Scan for the cell matching the given text and deliver its [X, Y] coordinate at center. 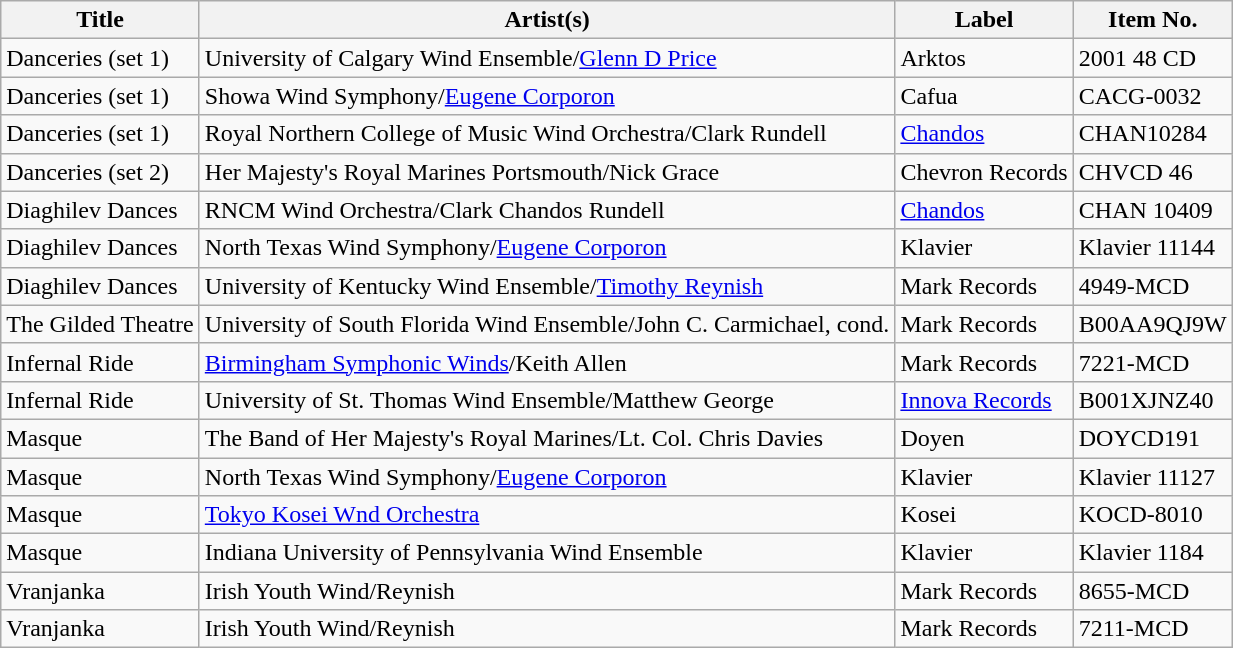
Kosei [984, 515]
Item No. [1152, 20]
7211-MCD [1152, 629]
Innova Records [984, 400]
Danceries (set 2) [100, 172]
B00AA9QJ9W [1152, 324]
Royal Northern College of Music Wind Orchestra/Clark Rundell [547, 134]
The Gilded Theatre [100, 324]
8655-MCD [1152, 591]
University of St. Thomas Wind Ensemble/Matthew George [547, 400]
Indiana University of Pennsylvania Wind Ensemble [547, 553]
University of Calgary Wind Ensemble/Glenn D Price [547, 58]
CHVCD 46 [1152, 172]
Klavier 11127 [1152, 477]
The Band of Her Majesty's Royal Marines/Lt. Col. Chris Davies [547, 438]
KOCD-8010 [1152, 515]
DOYCD191 [1152, 438]
Label [984, 20]
Cafua [984, 96]
University of Kentucky Wind Ensemble/Timothy Reynish [547, 286]
7221-MCD [1152, 362]
CHAN 10409 [1152, 210]
University of South Florida Wind Ensemble/John C. Carmichael, cond. [547, 324]
Chevron Records [984, 172]
Showa Wind Symphony/Eugene Corporon [547, 96]
2001 48 CD [1152, 58]
Her Majesty's Royal Marines Portsmouth/Nick Grace [547, 172]
CHAN10284 [1152, 134]
Doyen [984, 438]
Klavier 1184 [1152, 553]
Birmingham Symphonic Winds/Keith Allen [547, 362]
RNCM Wind Orchestra/Clark Chandos Rundell [547, 210]
CACG-0032 [1152, 96]
Title [100, 20]
B001XJNZ40 [1152, 400]
Artist(s) [547, 20]
Tokyo Kosei Wnd Orchestra [547, 515]
Arktos [984, 58]
4949-MCD [1152, 286]
Klavier 11144 [1152, 248]
